Find where the given text appears and provide that cell's center as [x, y] coordinate. 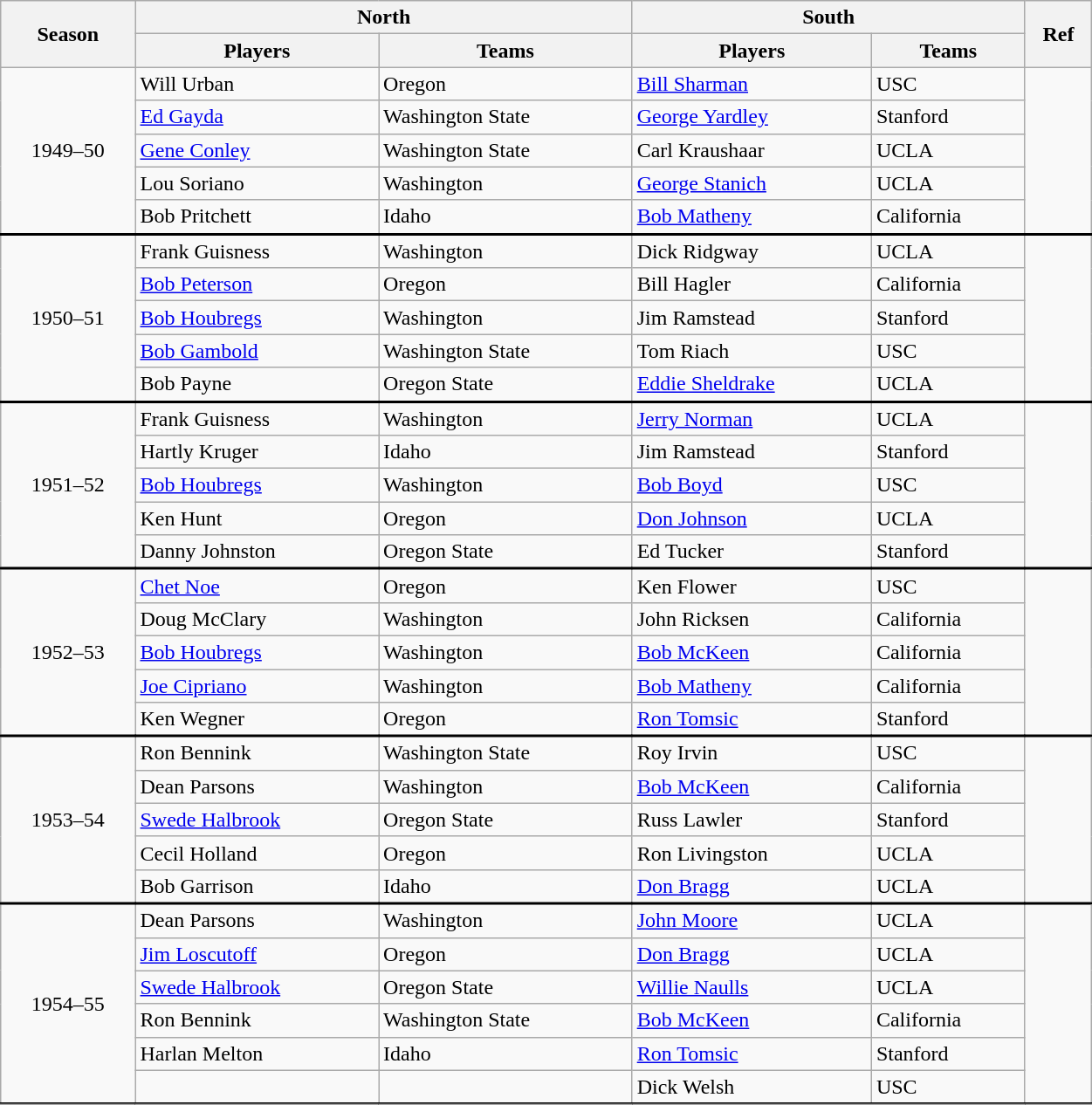
John Moore [752, 920]
Season [68, 34]
Tom Riach [752, 351]
Bob Payne [257, 384]
1954–55 [68, 1004]
Dick Welsh [752, 1088]
South [828, 17]
Bob Gambold [257, 351]
1949–50 [68, 150]
Gene Conley [257, 150]
George Yardley [752, 117]
Carl Kraushaar [752, 150]
Eddie Sheldrake [752, 384]
Bob Peterson [257, 285]
Jim Loscutoff [257, 954]
Bill Sharman [752, 84]
Lou Soriano [257, 183]
Ref [1058, 34]
George Stanich [752, 183]
Ed Gayda [257, 117]
North [384, 17]
Dick Ridgway [752, 251]
John Ricksen [752, 619]
Ken Flower [752, 587]
Bill Hagler [752, 285]
Harlan Melton [257, 1054]
Will Urban [257, 84]
Ken Hunt [257, 518]
Ron Livingston [752, 853]
1951–52 [68, 485]
Jerry Norman [752, 419]
Bob Boyd [752, 485]
Bob Garrison [257, 887]
Chet Noe [257, 587]
Bob Pritchett [257, 216]
Roy Irvin [752, 752]
Joe Cipriano [257, 685]
Willie Naulls [752, 987]
Ed Tucker [752, 552]
Cecil Holland [257, 853]
Danny Johnston [257, 552]
Hartly Kruger [257, 452]
1952–53 [68, 653]
Russ Lawler [752, 820]
1953–54 [68, 820]
Ken Wegner [257, 719]
1950–51 [68, 318]
Don Johnson [752, 518]
Doug McClary [257, 619]
